Locate the cell with the specified text and output its (X, Y) center coordinate. 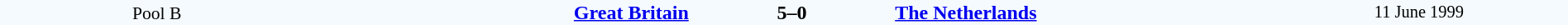
Pool B (157, 12)
5–0 (791, 12)
Great Britain (501, 12)
11 June 1999 (1419, 12)
The Netherlands (1082, 12)
